Detect which cell encompasses the target text, then output its (X, Y) center coordinate. 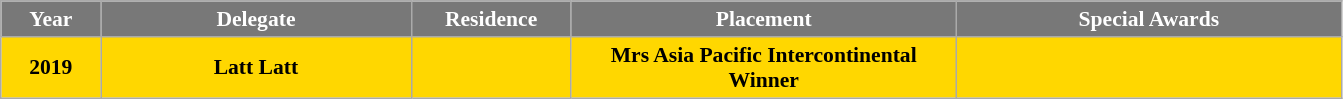
Year (51, 19)
Placement (764, 19)
Mrs Asia Pacific Intercontinental Winner (764, 68)
Latt Latt (256, 68)
2019 (51, 68)
Delegate (256, 19)
Special Awards (1148, 19)
Residence (491, 19)
